Search for the cell housing the specified text and yield its [x, y] center coordinate. 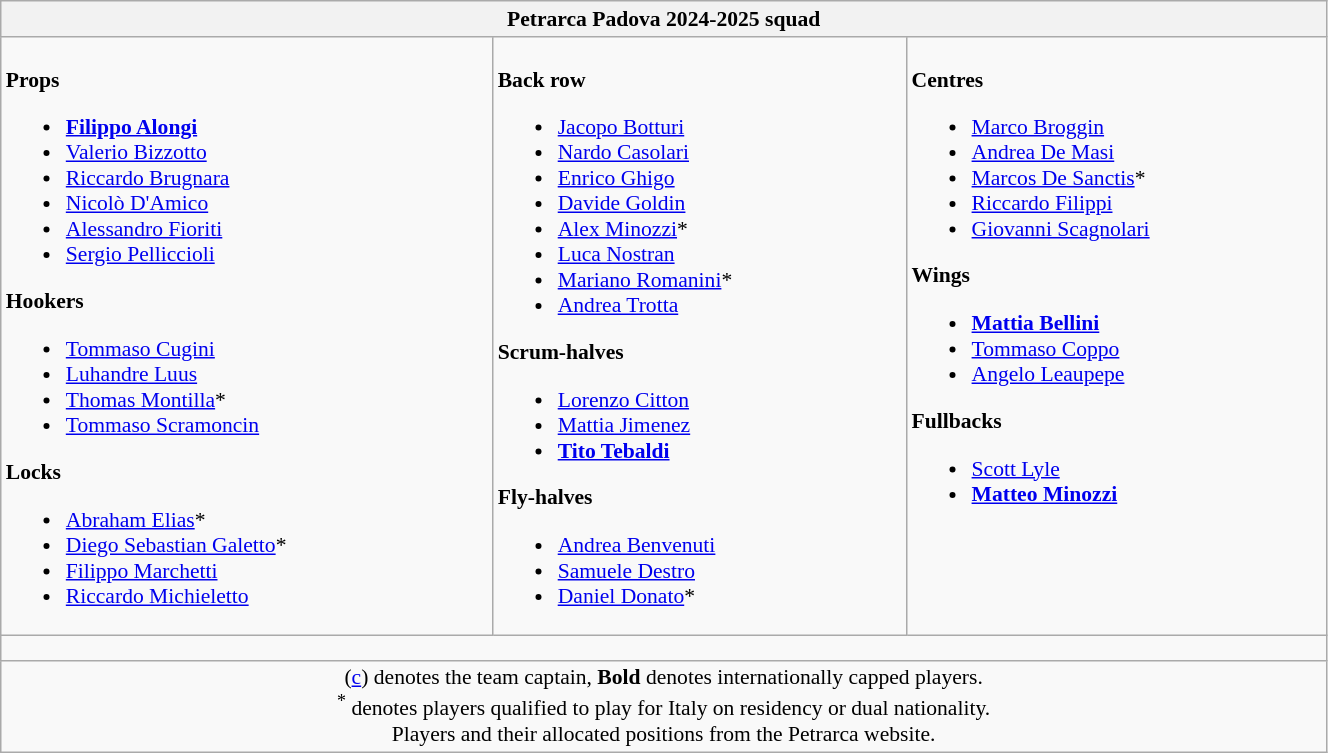
Petrarca Padova 2024-2025 squad [664, 19]
